For the text-containing cell, return its midpoint in (x, y) coordinate format. 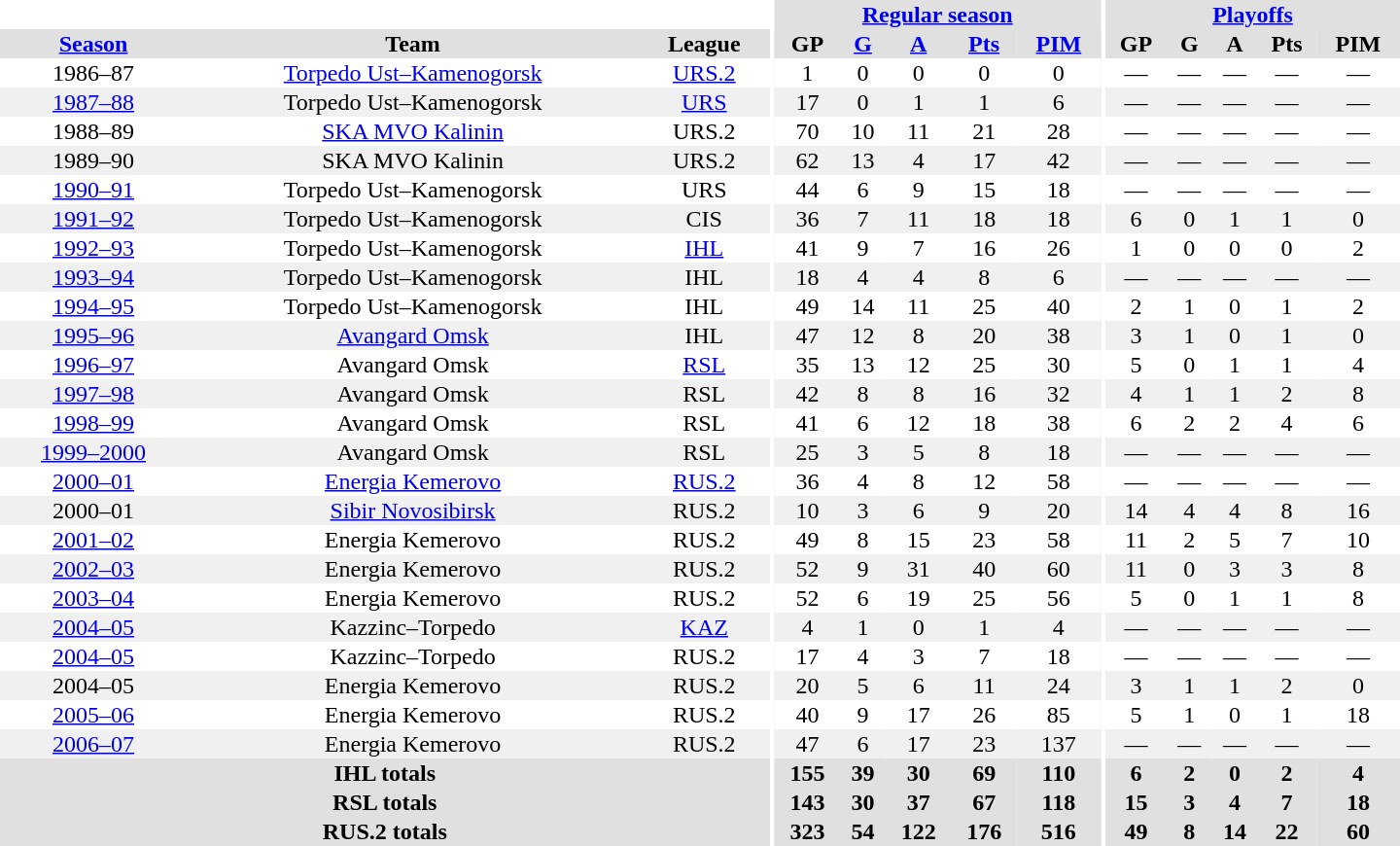
323 (808, 831)
Regular season (937, 15)
56 (1059, 598)
1986–87 (93, 73)
2005–06 (93, 715)
1994–95 (93, 306)
122 (919, 831)
Sibir Novosibirsk (412, 511)
69 (984, 773)
176 (984, 831)
Team (412, 44)
1993–94 (93, 277)
KAZ (704, 627)
67 (984, 802)
62 (808, 160)
1996–97 (93, 365)
31 (919, 569)
24 (1059, 686)
37 (919, 802)
70 (808, 131)
85 (1059, 715)
28 (1059, 131)
1989–90 (93, 160)
516 (1059, 831)
Season (93, 44)
137 (1059, 744)
54 (863, 831)
1991–92 (93, 219)
32 (1059, 394)
118 (1059, 802)
1995–96 (93, 335)
RSL totals (385, 802)
21 (984, 131)
44 (808, 190)
2002–03 (93, 569)
110 (1059, 773)
1998–99 (93, 423)
1997–98 (93, 394)
143 (808, 802)
1987–88 (93, 102)
1999–2000 (93, 452)
League (704, 44)
2001–02 (93, 540)
CIS (704, 219)
1992–93 (93, 248)
35 (808, 365)
Playoffs (1252, 15)
155 (808, 773)
22 (1287, 831)
19 (919, 598)
39 (863, 773)
IHL totals (385, 773)
1988–89 (93, 131)
1990–91 (93, 190)
2006–07 (93, 744)
RUS.2 totals (385, 831)
2003–04 (93, 598)
